For the text-containing cell, return its midpoint in [X, Y] coordinate format. 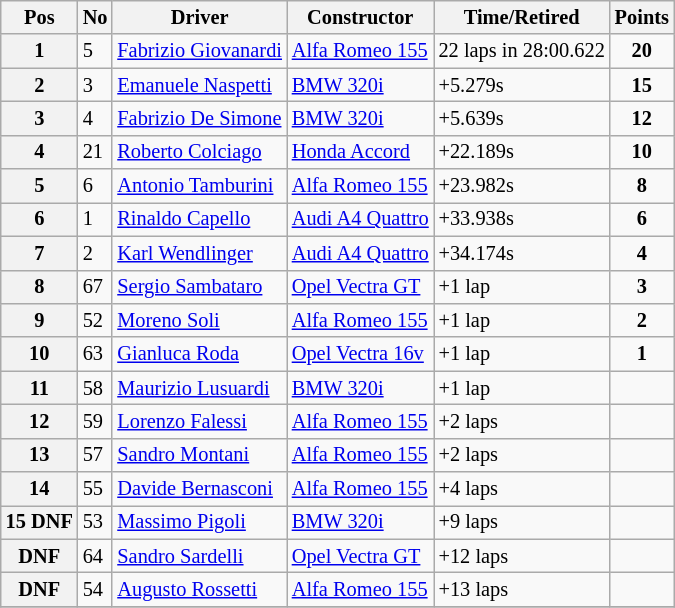
58 [96, 388]
+5.279s [522, 85]
52 [96, 320]
54 [96, 589]
14 [40, 489]
+13 laps [522, 589]
Moreno Soli [199, 320]
Antonio Tamburini [199, 186]
No [96, 17]
Maurizio Lusuardi [199, 388]
67 [96, 287]
Davide Bernasconi [199, 489]
59 [96, 421]
Sergio Sambataro [199, 287]
+4 laps [522, 489]
+34.174s [522, 253]
22 laps in 28:00.622 [522, 51]
Gianluca Roda [199, 354]
Karl Wendlinger [199, 253]
Fabrizio De Simone [199, 118]
15 DNF [40, 522]
13 [40, 455]
+5.639s [522, 118]
Emanuele Naspetti [199, 85]
Pos [40, 17]
Sandro Sardelli [199, 556]
Opel Vectra 16v [360, 354]
64 [96, 556]
Lorenzo Falessi [199, 421]
Sandro Montani [199, 455]
9 [40, 320]
+12 laps [522, 556]
15 [642, 85]
53 [96, 522]
11 [40, 388]
Driver [199, 17]
55 [96, 489]
+23.982s [522, 186]
Massimo Pigoli [199, 522]
Augusto Rossetti [199, 589]
Honda Accord [360, 152]
21 [96, 152]
Time/Retired [522, 17]
7 [40, 253]
Points [642, 17]
Fabrizio Giovanardi [199, 51]
Constructor [360, 17]
+9 laps [522, 522]
+22.189s [522, 152]
57 [96, 455]
63 [96, 354]
20 [642, 51]
Roberto Colciago [199, 152]
Rinaldo Capello [199, 219]
+33.938s [522, 219]
